Extract the [X, Y] coordinate from the center of the cell holding the provided text.  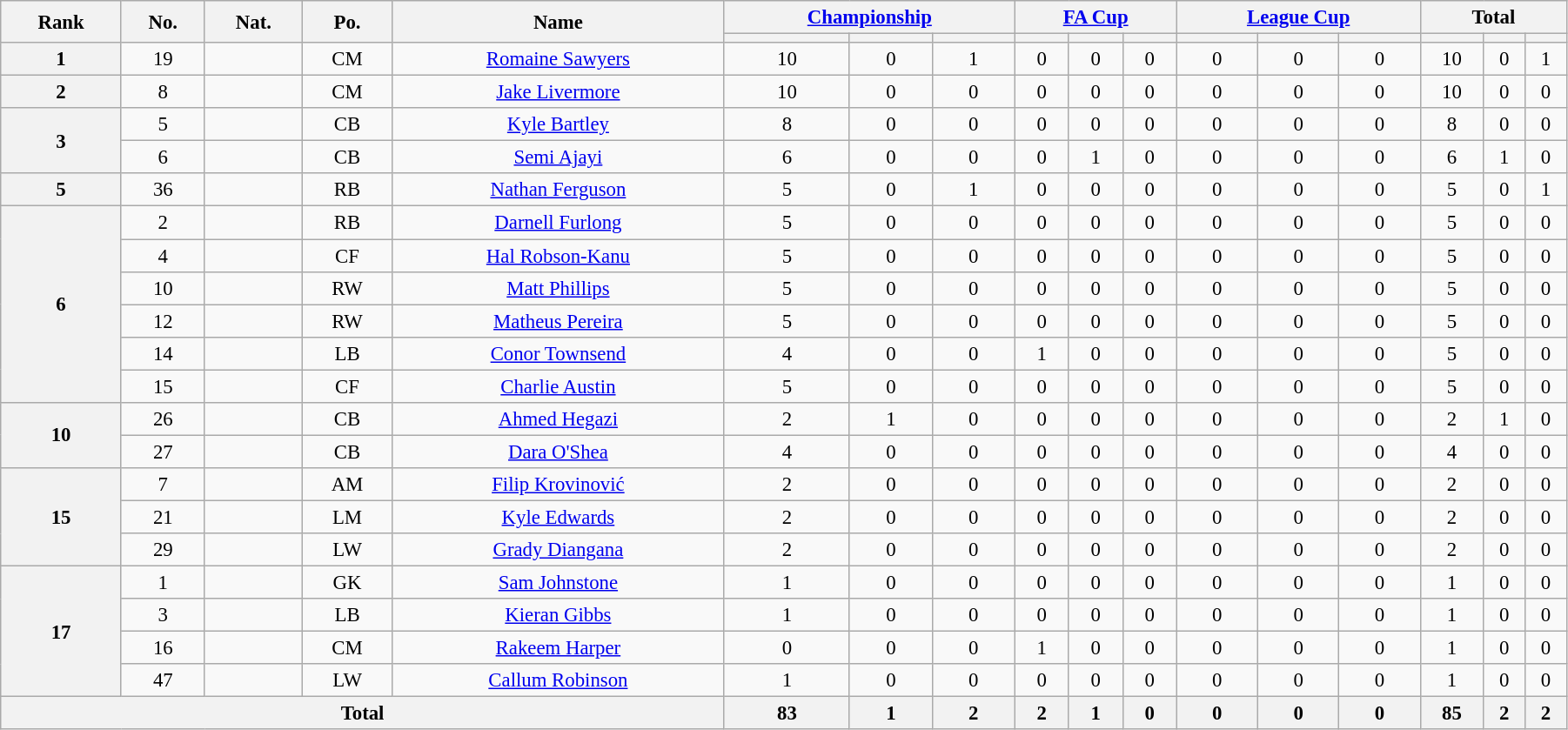
Po. [348, 22]
29 [163, 550]
83 [787, 713]
12 [163, 321]
Dara O'Shea [558, 452]
Jake Livermore [558, 92]
League Cup [1298, 17]
Grady Diangana [558, 550]
Filip Krovinović [558, 485]
LM [348, 517]
GK [348, 583]
Kieran Gibbs [558, 615]
21 [163, 517]
85 [1451, 713]
47 [163, 680]
No. [163, 22]
Nat. [253, 22]
7 [163, 485]
Ahmed Hegazi [558, 419]
Matt Phillips [558, 288]
Rank [61, 22]
Callum Robinson [558, 680]
Matheus Pereira [558, 321]
Romaine Sawyers [558, 59]
Semi Ajayi [558, 157]
14 [163, 353]
36 [163, 191]
27 [163, 452]
Kyle Edwards [558, 517]
Darnell Furlong [558, 223]
Charlie Austin [558, 386]
Nathan Ferguson [558, 191]
Championship [869, 17]
AM [348, 485]
Name [558, 22]
26 [163, 419]
Rakeem Harper [558, 648]
Conor Townsend [558, 353]
17 [61, 632]
Sam Johnstone [558, 583]
Kyle Bartley [558, 124]
16 [163, 648]
FA Cup [1096, 17]
Hal Robson-Kanu [558, 256]
19 [163, 59]
